Return the [x, y] coordinate for the center point of the cell that contains the specified text.  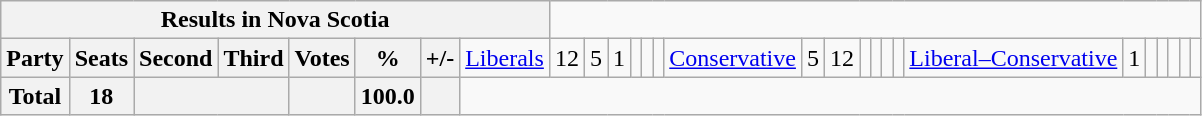
Results in Nova Scotia [276, 20]
Votes [322, 58]
% [388, 58]
100.0 [388, 96]
Second [176, 58]
+/- [440, 58]
Total [35, 96]
Conservative [733, 58]
Liberal–Conservative [1014, 58]
Third [254, 58]
Party [35, 58]
Seats [101, 58]
Liberals [505, 58]
18 [101, 96]
